Extract the (X, Y) coordinate from the center of the cell holding the provided text.  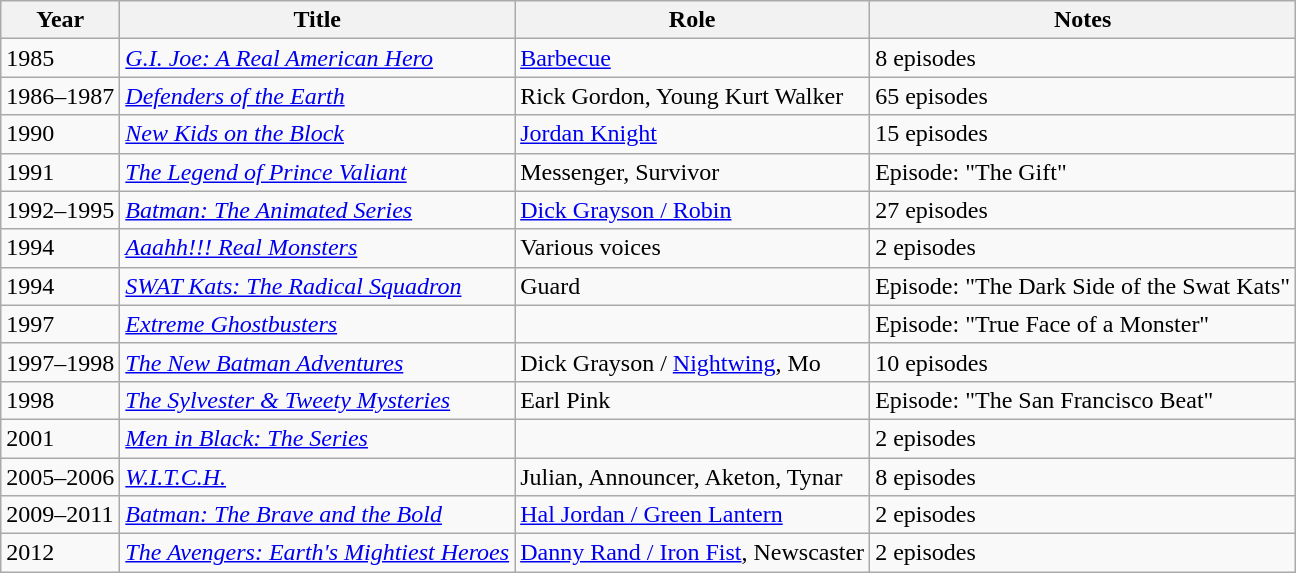
Role (692, 20)
2012 (60, 553)
Barbecue (692, 58)
10 episodes (1083, 362)
27 episodes (1083, 210)
Episode: "True Face of a Monster" (1083, 324)
Aaahh!!! Real Monsters (318, 248)
W.I.T.C.H. (318, 477)
Rick Gordon, Young Kurt Walker (692, 96)
1985 (60, 58)
Batman: The Animated Series (318, 210)
1992–1995 (60, 210)
Men in Black: The Series (318, 438)
Episode: "The Gift" (1083, 172)
The Sylvester & Tweety Mysteries (318, 400)
Defenders of the Earth (318, 96)
1997–1998 (60, 362)
Danny Rand / Iron Fist, Newscaster (692, 553)
Earl Pink (692, 400)
1998 (60, 400)
Episode: "The Dark Side of the Swat Kats" (1083, 286)
Notes (1083, 20)
The New Batman Adventures (318, 362)
SWAT Kats: The Radical Squadron (318, 286)
Year (60, 20)
1997 (60, 324)
Title (318, 20)
New Kids on the Block (318, 134)
The Legend of Prince Valiant (318, 172)
Batman: The Brave and the Bold (318, 515)
Episode: "The San Francisco Beat" (1083, 400)
15 episodes (1083, 134)
Dick Grayson / Robin (692, 210)
1990 (60, 134)
65 episodes (1083, 96)
Various voices (692, 248)
Guard (692, 286)
1991 (60, 172)
1986–1987 (60, 96)
Jordan Knight (692, 134)
2005–2006 (60, 477)
2001 (60, 438)
2009–2011 (60, 515)
Hal Jordan / Green Lantern (692, 515)
The Avengers: Earth's Mightiest Heroes (318, 553)
G.I. Joe: A Real American Hero (318, 58)
Julian, Announcer, Aketon, Tynar (692, 477)
Messenger, Survivor (692, 172)
Dick Grayson / Nightwing, Mo (692, 362)
Extreme Ghostbusters (318, 324)
